Scan for the cell matching the given text and deliver its [x, y] coordinate at center. 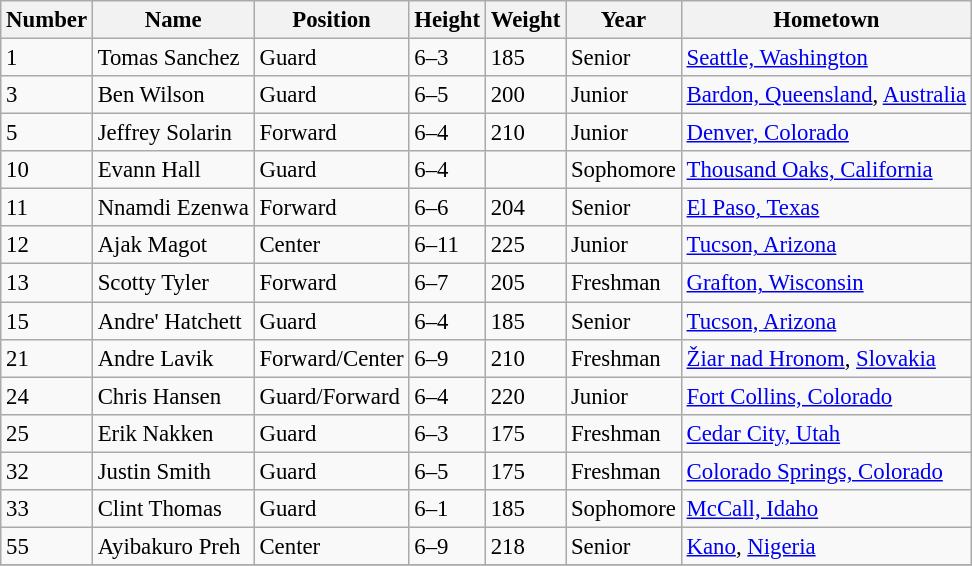
Forward/Center [332, 358]
21 [47, 358]
3 [47, 95]
32 [47, 471]
Chris Hansen [173, 396]
Andre Lavik [173, 358]
Tomas Sanchez [173, 58]
Žiar nad Hronom, Slovakia [826, 358]
Kano, Nigeria [826, 546]
Year [624, 20]
Andre' Hatchett [173, 321]
Jeffrey Solarin [173, 133]
Thousand Oaks, California [826, 170]
Cedar City, Utah [826, 433]
220 [525, 396]
Ben Wilson [173, 95]
10 [47, 170]
11 [47, 208]
6–1 [447, 509]
Nnamdi Ezenwa [173, 208]
Colorado Springs, Colorado [826, 471]
Denver, Colorado [826, 133]
Name [173, 20]
15 [47, 321]
Hometown [826, 20]
5 [47, 133]
Number [47, 20]
12 [47, 245]
Ayibakuro Preh [173, 546]
25 [47, 433]
Bardon, Queensland, Australia [826, 95]
Grafton, Wisconsin [826, 283]
McCall, Idaho [826, 509]
Guard/Forward [332, 396]
Height [447, 20]
1 [47, 58]
225 [525, 245]
6–7 [447, 283]
Weight [525, 20]
218 [525, 546]
204 [525, 208]
55 [47, 546]
6–11 [447, 245]
33 [47, 509]
El Paso, Texas [826, 208]
Evann Hall [173, 170]
6–6 [447, 208]
Justin Smith [173, 471]
Seattle, Washington [826, 58]
Position [332, 20]
Ajak Magot [173, 245]
Erik Nakken [173, 433]
Clint Thomas [173, 509]
200 [525, 95]
Scotty Tyler [173, 283]
24 [47, 396]
13 [47, 283]
205 [525, 283]
Fort Collins, Colorado [826, 396]
